Capture the cell that displays the provided text and extract its (X, Y) central coordinate. 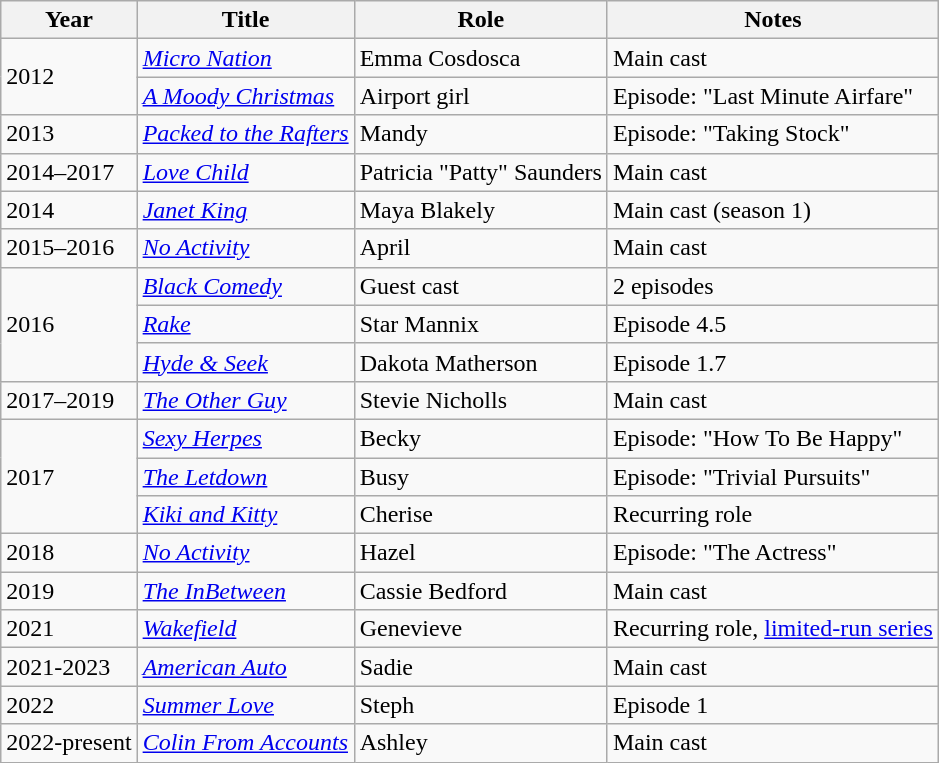
2014–2017 (69, 172)
2021-2023 (69, 667)
Patricia "Patty" Saunders (480, 172)
The InBetween (246, 591)
2016 (69, 324)
2017–2019 (69, 400)
Recurring role (772, 515)
Hyde & Seek (246, 362)
Janet King (246, 210)
2017 (69, 476)
Title (246, 20)
Episode 1 (772, 705)
Black Comedy (246, 286)
Year (69, 20)
Cassie Bedford (480, 591)
Colin From Accounts (246, 743)
Mandy (480, 134)
Role (480, 20)
Love Child (246, 172)
Episode 4.5 (772, 324)
The Other Guy (246, 400)
Episode: "The Actress" (772, 553)
The Letdown (246, 477)
Rake (246, 324)
Wakefield (246, 629)
2018 (69, 553)
American Auto (246, 667)
Packed to the Rafters (246, 134)
Sexy Herpes (246, 438)
Episode 1.7 (772, 362)
Episode: "Last Minute Airfare" (772, 96)
Ashley (480, 743)
Dakota Matherson (480, 362)
2021 (69, 629)
Steph (480, 705)
2 episodes (772, 286)
2019 (69, 591)
Summer Love (246, 705)
Episode: "Taking Stock" (772, 134)
Recurring role, limited-run series (772, 629)
Notes (772, 20)
Maya Blakely (480, 210)
Main cast (season 1) (772, 210)
Guest cast (480, 286)
2022 (69, 705)
Airport girl (480, 96)
Episode: "Trivial Pursuits" (772, 477)
A Moody Christmas (246, 96)
Micro Nation (246, 58)
Busy (480, 477)
Sadie (480, 667)
Kiki and Kitty (246, 515)
2015–2016 (69, 248)
2013 (69, 134)
2012 (69, 77)
Stevie Nicholls (480, 400)
Cherise (480, 515)
Episode: "How To Be Happy" (772, 438)
2014 (69, 210)
Genevieve (480, 629)
Hazel (480, 553)
2022-present (69, 743)
Star Mannix (480, 324)
April (480, 248)
Emma Cosdosca (480, 58)
Becky (480, 438)
